Locate the cell with the specified text and output its (x, y) center coordinate. 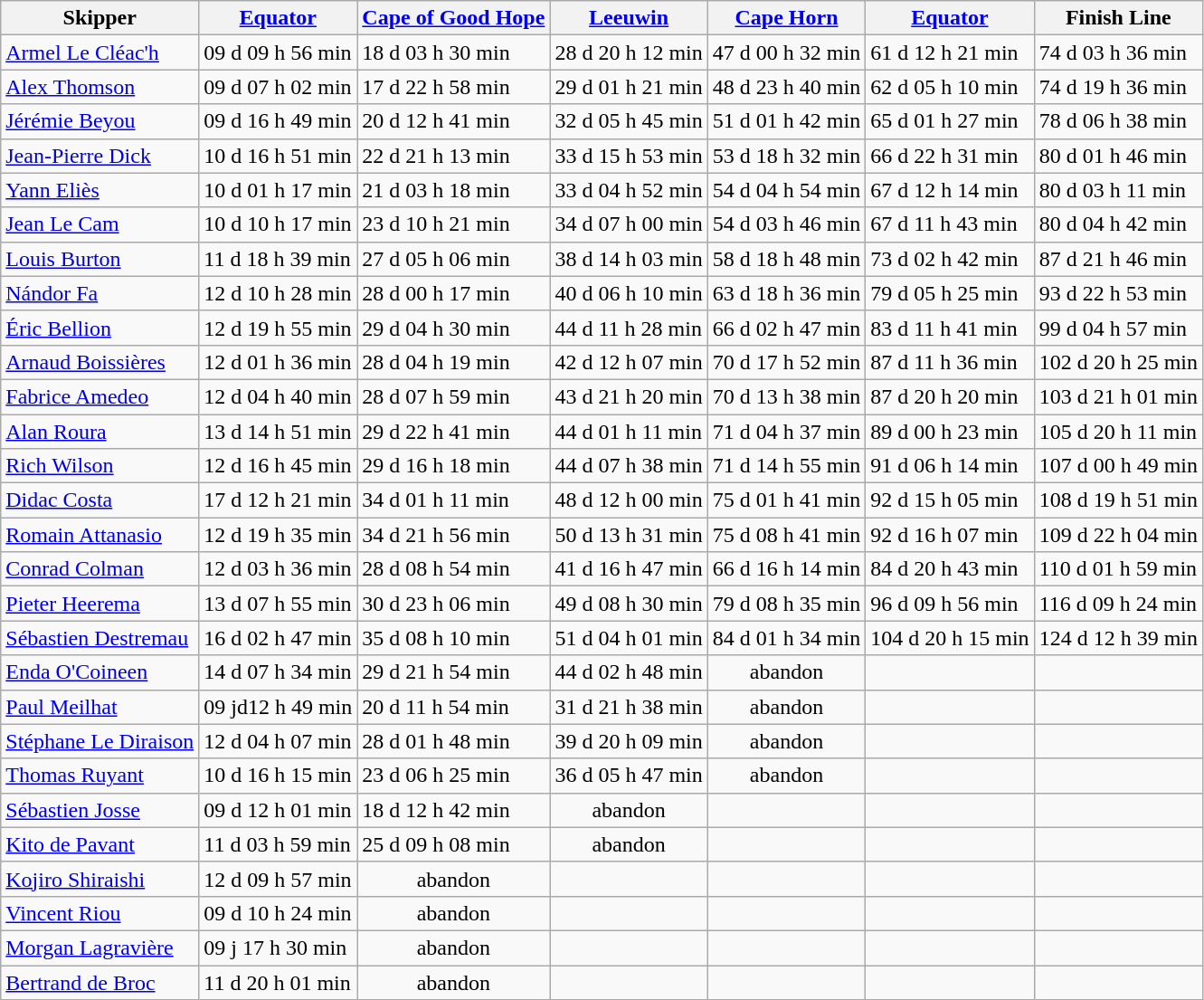
Stéphane Le Diraison (100, 741)
28 d 07 h 59 min (454, 396)
124 d 12 h 39 min (1118, 638)
71 d 14 h 55 min (786, 466)
Jérémie Beyou (100, 121)
22 d 21 h 13 min (454, 156)
09 d 16 h 49 min (279, 121)
40 d 06 h 10 min (629, 293)
93 d 22 h 53 min (1118, 293)
29 d 04 h 30 min (454, 328)
12 d 01 h 36 min (279, 362)
Romain Attanasio (100, 535)
Rich Wilson (100, 466)
Alex Thomson (100, 87)
66 d 16 h 14 min (786, 569)
104 d 20 h 15 min (950, 638)
14 d 07 h 34 min (279, 672)
29 d 21 h 54 min (454, 672)
21 d 03 h 18 min (454, 190)
Skipper (100, 18)
18 d 12 h 42 min (454, 810)
Éric Bellion (100, 328)
67 d 12 h 14 min (950, 190)
74 d 19 h 36 min (1118, 87)
84 d 20 h 43 min (950, 569)
10 d 01 h 17 min (279, 190)
Pieter Heerema (100, 604)
33 d 04 h 52 min (629, 190)
58 d 18 h 48 min (786, 259)
16 d 02 h 47 min (279, 638)
Arnaud Boissières (100, 362)
66 d 22 h 31 min (950, 156)
87 d 21 h 46 min (1118, 259)
29 d 01 h 21 min (629, 87)
20 d 12 h 41 min (454, 121)
71 d 04 h 37 min (786, 432)
10 d 16 h 51 min (279, 156)
34 d 07 h 00 min (629, 224)
50 d 13 h 31 min (629, 535)
09 jd12 h 49 min (279, 707)
11 d 18 h 39 min (279, 259)
Jean-Pierre Dick (100, 156)
Louis Burton (100, 259)
23 d 06 h 25 min (454, 776)
67 d 11 h 43 min (950, 224)
34 d 01 h 11 min (454, 500)
Sébastien Josse (100, 810)
Bertrand de Broc (100, 982)
84 d 01 h 34 min (786, 638)
44 d 01 h 11 min (629, 432)
Morgan Lagravière (100, 948)
Didac Costa (100, 500)
12 d 03 h 36 min (279, 569)
23 d 10 h 21 min (454, 224)
61 d 12 h 21 min (950, 52)
Kojiro Shiraishi (100, 879)
28 d 04 h 19 min (454, 362)
80 d 03 h 11 min (1118, 190)
Yann Eliès (100, 190)
28 d 01 h 48 min (454, 741)
48 d 23 h 40 min (786, 87)
Fabrice Amedeo (100, 396)
10 d 10 h 17 min (279, 224)
73 d 02 h 42 min (950, 259)
Alan Roura (100, 432)
Cape Horn (786, 18)
53 d 18 h 32 min (786, 156)
Sébastien Destremau (100, 638)
44 d 02 h 48 min (629, 672)
12 d 09 h 57 min (279, 879)
105 d 20 h 11 min (1118, 432)
13 d 14 h 51 min (279, 432)
35 d 08 h 10 min (454, 638)
116 d 09 h 24 min (1118, 604)
17 d 22 h 58 min (454, 87)
47 d 00 h 32 min (786, 52)
09 d 07 h 02 min (279, 87)
34 d 21 h 56 min (454, 535)
09 j 17 h 30 min (279, 948)
11 d 03 h 59 min (279, 844)
36 d 05 h 47 min (629, 776)
107 d 00 h 49 min (1118, 466)
17 d 12 h 21 min (279, 500)
Finish Line (1118, 18)
87 d 20 h 20 min (950, 396)
92 d 15 h 05 min (950, 500)
66 d 02 h 47 min (786, 328)
09 d 09 h 56 min (279, 52)
10 d 16 h 15 min (279, 776)
Armel Le Cléac'h (100, 52)
Conrad Colman (100, 569)
79 d 05 h 25 min (950, 293)
29 d 22 h 41 min (454, 432)
28 d 20 h 12 min (629, 52)
Leeuwin (629, 18)
Vincent Riou (100, 913)
Nándor Fa (100, 293)
31 d 21 h 38 min (629, 707)
62 d 05 h 10 min (950, 87)
30 d 23 h 06 min (454, 604)
91 d 06 h 14 min (950, 466)
92 d 16 h 07 min (950, 535)
44 d 11 h 28 min (629, 328)
33 d 15 h 53 min (629, 156)
09 d 12 h 01 min (279, 810)
80 d 01 h 46 min (1118, 156)
12 d 10 h 28 min (279, 293)
70 d 13 h 38 min (786, 396)
49 d 08 h 30 min (629, 604)
Paul Meilhat (100, 707)
51 d 01 h 42 min (786, 121)
29 d 16 h 18 min (454, 466)
87 d 11 h 36 min (950, 362)
41 d 16 h 47 min (629, 569)
80 d 04 h 42 min (1118, 224)
103 d 21 h 01 min (1118, 396)
48 d 12 h 00 min (629, 500)
75 d 01 h 41 min (786, 500)
78 d 06 h 38 min (1118, 121)
54 d 04 h 54 min (786, 190)
51 d 04 h 01 min (629, 638)
102 d 20 h 25 min (1118, 362)
12 d 19 h 35 min (279, 535)
65 d 01 h 27 min (950, 121)
Thomas Ruyant (100, 776)
13 d 07 h 55 min (279, 604)
110 d 01 h 59 min (1118, 569)
39 d 20 h 09 min (629, 741)
28 d 00 h 17 min (454, 293)
42 d 12 h 07 min (629, 362)
09 d 10 h 24 min (279, 913)
Enda O'Coineen (100, 672)
96 d 09 h 56 min (950, 604)
12 d 16 h 45 min (279, 466)
54 d 03 h 46 min (786, 224)
18 d 03 h 30 min (454, 52)
79 d 08 h 35 min (786, 604)
70 d 17 h 52 min (786, 362)
Cape of Good Hope (454, 18)
27 d 05 h 06 min (454, 259)
38 d 14 h 03 min (629, 259)
109 d 22 h 04 min (1118, 535)
43 d 21 h 20 min (629, 396)
20 d 11 h 54 min (454, 707)
75 d 08 h 41 min (786, 535)
44 d 07 h 38 min (629, 466)
11 d 20 h 01 min (279, 982)
12 d 04 h 07 min (279, 741)
63 d 18 h 36 min (786, 293)
12 d 19 h 55 min (279, 328)
12 d 04 h 40 min (279, 396)
25 d 09 h 08 min (454, 844)
108 d 19 h 51 min (1118, 500)
74 d 03 h 36 min (1118, 52)
99 d 04 h 57 min (1118, 328)
Jean Le Cam (100, 224)
28 d 08 h 54 min (454, 569)
83 d 11 h 41 min (950, 328)
89 d 00 h 23 min (950, 432)
Kito de Pavant (100, 844)
32 d 05 h 45 min (629, 121)
